Return (X, Y) of the center of cell containing provided text 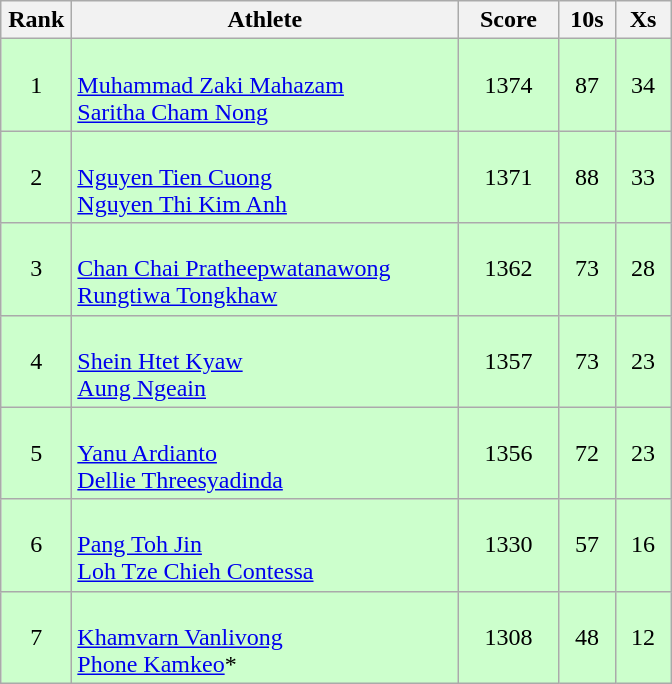
72 (587, 453)
33 (643, 177)
87 (587, 85)
3 (36, 269)
1 (36, 85)
Nguyen Tien CuongNguyen Thi Kim Anh (265, 177)
Rank (36, 20)
1371 (508, 177)
1308 (508, 637)
Khamvarn VanlivongPhone Kamkeo* (265, 637)
12 (643, 637)
Yanu ArdiantoDellie Threesyadinda (265, 453)
48 (587, 637)
4 (36, 361)
Shein Htet KyawAung Ngeain (265, 361)
57 (587, 545)
10s (587, 20)
2 (36, 177)
Chan Chai PratheepwatanawongRungtiwa Tongkhaw (265, 269)
Xs (643, 20)
1362 (508, 269)
1374 (508, 85)
7 (36, 637)
88 (587, 177)
1357 (508, 361)
Score (508, 20)
1330 (508, 545)
Athlete (265, 20)
28 (643, 269)
Muhammad Zaki MahazamSaritha Cham Nong (265, 85)
34 (643, 85)
1356 (508, 453)
6 (36, 545)
Pang Toh JinLoh Tze Chieh Contessa (265, 545)
5 (36, 453)
16 (643, 545)
